Search for the cell housing the specified text and yield its (x, y) center coordinate. 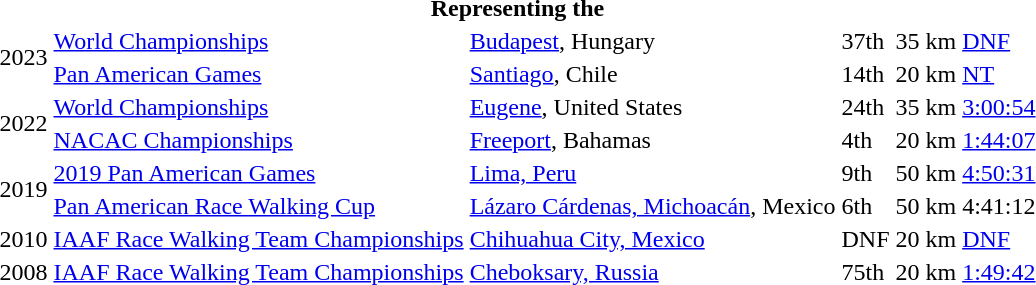
Lázaro Cárdenas, Michoacán, Mexico (652, 206)
6th (866, 206)
IAAF Race Walking Team Championships (258, 239)
Lima, Peru (652, 173)
24th (866, 107)
Pan American Games (258, 74)
37th (866, 41)
Budapest, Hungary (652, 41)
Pan American Race Walking Cup (258, 206)
Freeport, Bahamas (652, 140)
2019 Pan American Games (258, 173)
Eugene, United States (652, 107)
9th (866, 173)
NACAC Championships (258, 140)
DNF (866, 239)
Santiago, Chile (652, 74)
4th (866, 140)
14th (866, 74)
Chihuahua City, Mexico (652, 239)
